Return (x, y) of the center of cell containing provided text 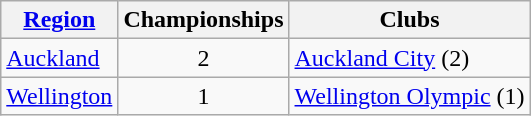
2 (204, 58)
Championships (204, 20)
Wellington (60, 96)
Clubs (410, 20)
Wellington Olympic (1) (410, 96)
Auckland City (2) (410, 58)
1 (204, 96)
Region (60, 20)
Auckland (60, 58)
